Locate the cell with the specified text and output its (x, y) center coordinate. 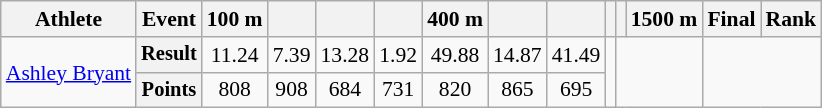
49.88 (455, 55)
1.92 (398, 55)
695 (576, 90)
Result (169, 55)
Rank (790, 19)
11.24 (235, 55)
400 m (455, 19)
13.28 (346, 55)
684 (346, 90)
100 m (235, 19)
Event (169, 19)
865 (518, 90)
14.87 (518, 55)
41.49 (576, 55)
820 (455, 90)
1500 m (664, 19)
Final (731, 19)
Ashley Bryant (68, 72)
908 (292, 90)
Athlete (68, 19)
808 (235, 90)
Points (169, 90)
7.39 (292, 55)
731 (398, 90)
